For the text-containing cell, return its midpoint in (X, Y) coordinate format. 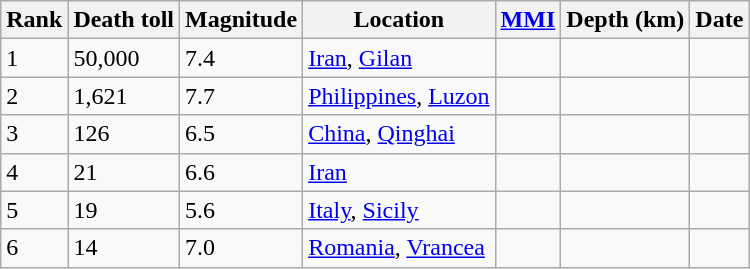
China, Qinghai (399, 134)
Philippines, Luzon (399, 96)
Date (720, 20)
14 (124, 248)
MMI (528, 20)
4 (34, 172)
1,621 (124, 96)
5 (34, 210)
3 (34, 134)
Depth (km) (626, 20)
Death toll (124, 20)
Iran, Gilan (399, 58)
Magnitude (242, 20)
7.0 (242, 248)
7.7 (242, 96)
6 (34, 248)
Iran (399, 172)
1 (34, 58)
21 (124, 172)
19 (124, 210)
5.6 (242, 210)
6.5 (242, 134)
126 (124, 134)
50,000 (124, 58)
Italy, Sicily (399, 210)
Romania, Vrancea (399, 248)
7.4 (242, 58)
6.6 (242, 172)
Rank (34, 20)
Location (399, 20)
2 (34, 96)
